Provide the [x, y] coordinate of the cell's center where the given text is located.  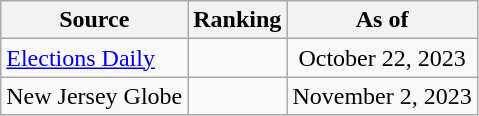
October 22, 2023 [382, 58]
November 2, 2023 [382, 96]
New Jersey Globe [94, 96]
Ranking [238, 20]
Source [94, 20]
Elections Daily [94, 58]
As of [382, 20]
